Find where the given text appears and provide that cell's center as (X, Y) coordinate. 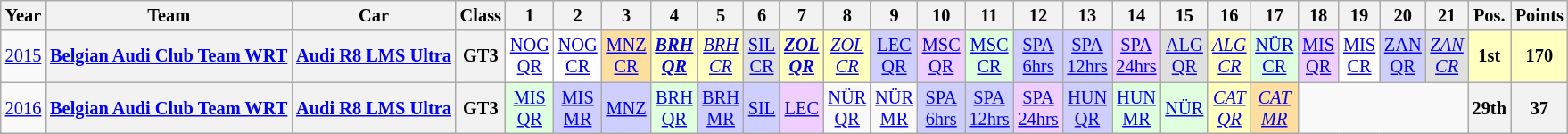
NOGQR (530, 56)
MISMR (578, 108)
7 (801, 15)
NÜRCR (1274, 56)
1 (530, 15)
MNZ (626, 108)
37 (1539, 108)
NÜRQR (847, 108)
Team (169, 15)
9 (894, 15)
MNZCR (626, 56)
8 (847, 15)
ZANCR (1447, 56)
16 (1229, 15)
CATMR (1274, 108)
12 (1038, 15)
ZOLCR (847, 56)
NÜR (1184, 108)
Year (23, 15)
17 (1274, 15)
5 (721, 15)
19 (1359, 15)
ALGCR (1229, 56)
13 (1088, 15)
ALGQR (1184, 56)
NOGCR (578, 56)
MSCCR (990, 56)
BRHCR (721, 56)
6 (762, 15)
Points (1539, 15)
29th (1490, 108)
LEC (801, 108)
ZANQR (1403, 56)
15 (1184, 15)
CATQR (1229, 108)
2 (578, 15)
MISCR (1359, 56)
Car (374, 15)
HUNMR (1136, 108)
21 (1447, 15)
NÜRMR (894, 108)
SIL (762, 108)
170 (1539, 56)
HUNQR (1088, 108)
18 (1318, 15)
4 (674, 15)
LECQR (894, 56)
BRHMR (721, 108)
20 (1403, 15)
Class (481, 15)
MSCQR (942, 56)
Pos. (1490, 15)
1st (1490, 56)
14 (1136, 15)
ZOLQR (801, 56)
SILCR (762, 56)
3 (626, 15)
2016 (23, 108)
10 (942, 15)
11 (990, 15)
2015 (23, 56)
